Capture the cell that displays the provided text and extract its (X, Y) central coordinate. 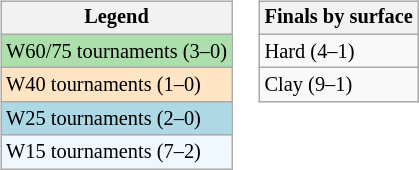
W25 tournaments (2–0) (116, 119)
Legend (116, 18)
W60/75 tournaments (3–0) (116, 51)
Finals by surface (339, 18)
W15 tournaments (7–2) (116, 152)
W40 tournaments (1–0) (116, 85)
Hard (4–1) (339, 51)
Clay (9–1) (339, 85)
